Locate the cell with the specified text and output its [x, y] center coordinate. 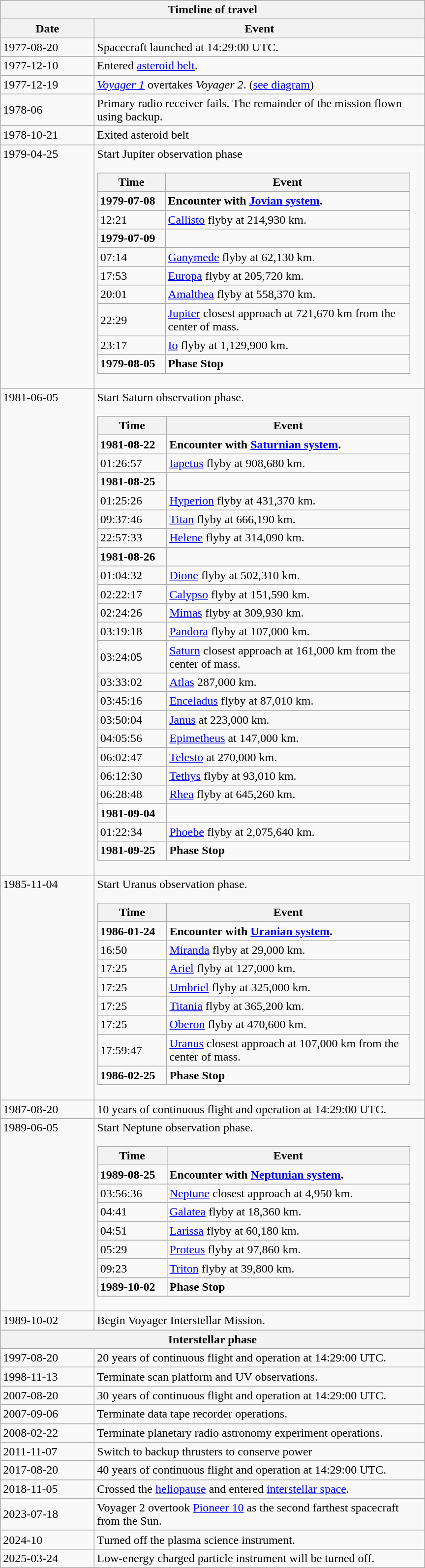
1977-08-20 [47, 47]
20:01 [131, 295]
Turned off the plasma science instrument. [260, 1539]
02:22:17 [132, 594]
Epimetheus at 147,000 km. [288, 739]
Phoebe flyby at 2,075,640 km. [288, 832]
Jupiter closest approach at 721,670 km from the center of mass. [287, 320]
1979-08-05 [131, 364]
Begin Voyager Interstellar Mission. [260, 1321]
03:50:04 [132, 720]
1987-08-20 [47, 1109]
Dione flyby at 502,310 km. [288, 575]
Enceladus flyby at 87,010 km. [288, 701]
Iapetus flyby at 908,680 km. [288, 463]
06:12:30 [132, 776]
Callisto flyby at 214,930 km. [287, 220]
2024-10 [47, 1539]
Interstellar phase [212, 1339]
Titania flyby at 365,200 km. [288, 1006]
Triton flyby at 39,800 km. [288, 1268]
1977-12-19 [47, 85]
Oberon flyby at 470,600 km. [288, 1025]
01:26:57 [132, 463]
04:41 [132, 1212]
Encounter with Uranian system. [288, 931]
1981-08-25 [132, 482]
1981-06-05 [47, 631]
Terminate scan platform and UV observations. [260, 1377]
Janus at 223,000 km. [288, 720]
03:33:02 [132, 682]
2025-03-24 [47, 1558]
40 years of continuous flight and operation at 14:29:00 UTC. [260, 1470]
06:02:47 [132, 757]
Telesto at 270,000 km. [288, 757]
Primary radio receiver fails. The remainder of the mission flown using backup. [260, 110]
Timeline of travel [212, 10]
04:05:56 [132, 739]
1989-08-25 [132, 1175]
23:17 [131, 345]
1998-11-13 [47, 1377]
Europa flyby at 205,720 km. [287, 276]
1989-06-05 [47, 1215]
Entered asteroid belt. [260, 66]
17:53 [131, 276]
03:24:05 [132, 657]
2007-08-20 [47, 1395]
1981-08-22 [132, 444]
2017-08-20 [47, 1470]
Ganymede flyby at 62,130 km. [287, 257]
12:21 [131, 220]
1979-04-25 [47, 266]
Ariel flyby at 127,000 km. [288, 969]
03:56:36 [132, 1193]
09:37:46 [132, 519]
01:04:32 [132, 575]
1981-08-26 [132, 557]
Pandora flyby at 107,000 km. [288, 631]
10 years of continuous flight and operation at 14:29:00 UTC. [260, 1109]
02:24:26 [132, 613]
2008-02-22 [47, 1433]
07:14 [131, 257]
Exited asteroid belt [260, 135]
Crossed the heliopause and entered interstellar space. [260, 1489]
Proteus flyby at 97,860 km. [288, 1249]
01:25:26 [132, 501]
Encounter with Jovian system. [287, 201]
22:29 [131, 320]
Io flyby at 1,129,900 km. [287, 345]
Switch to backup thrusters to conserve power [260, 1451]
Spacecraft launched at 14:29:00 UTC. [260, 47]
Larissa flyby at 60,180 km. [288, 1231]
03:19:18 [132, 631]
Voyager 1 overtakes Voyager 2. (see diagram) [260, 85]
05:29 [132, 1249]
Titan flyby at 666,190 km. [288, 519]
01:22:34 [132, 832]
Calypso flyby at 151,590 km. [288, 594]
Encounter with Saturnian system. [288, 444]
Galatea flyby at 18,360 km. [288, 1212]
Low-energy charged particle instrument will be turned off. [260, 1558]
Terminate planetary radio astronomy experiment operations. [260, 1433]
1985-11-04 [47, 987]
06:28:48 [132, 795]
1977-12-10 [47, 66]
22:57:33 [132, 538]
03:45:16 [132, 701]
Amalthea flyby at 558,370 km. [287, 295]
1979-07-08 [131, 201]
Miranda flyby at 29,000 km. [288, 950]
1986-01-24 [132, 931]
Saturn closest approach at 161,000 km from the center of mass. [288, 657]
30 years of continuous flight and operation at 14:29:00 UTC. [260, 1395]
1981-09-25 [132, 851]
1981-09-04 [132, 813]
2018-11-05 [47, 1489]
04:51 [132, 1231]
Date [47, 29]
1978-06 [47, 110]
09:23 [132, 1268]
Rhea flyby at 645,260 km. [288, 795]
Voyager 2 overtook Pioneer 10 as the second farthest spacecraft from the Sun. [260, 1514]
Hyperion flyby at 431,370 km. [288, 501]
Atlas 287,000 km. [288, 682]
Tethys flyby at 93,010 km. [288, 776]
Helene flyby at 314,090 km. [288, 538]
2007-09-06 [47, 1414]
20 years of continuous flight and operation at 14:29:00 UTC. [260, 1358]
2011-11-07 [47, 1451]
1979-07-09 [131, 238]
1997-08-20 [47, 1358]
Umbriel flyby at 325,000 km. [288, 987]
2023-07-18 [47, 1514]
1978-10-21 [47, 135]
16:50 [132, 950]
17:59:47 [132, 1050]
Uranus closest approach at 107,000 km from the center of mass. [288, 1050]
Terminate data tape recorder operations. [260, 1414]
Encounter with Neptunian system. [288, 1175]
1986-02-25 [132, 1075]
Mimas flyby at 309,930 km. [288, 613]
Neptune closest approach at 4,950 km. [288, 1193]
